Find where the given text appears and provide that cell's center as [X, Y] coordinate. 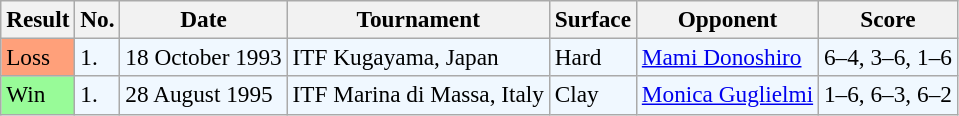
Opponent [727, 19]
6–4, 3–6, 1–6 [888, 57]
28 August 1995 [204, 95]
No. [98, 19]
ITF Marina di Massa, Italy [418, 95]
18 October 1993 [204, 57]
Surface [592, 19]
Score [888, 19]
Monica Guglielmi [727, 95]
ITF Kugayama, Japan [418, 57]
Date [204, 19]
Win [38, 95]
Loss [38, 57]
Mami Donoshiro [727, 57]
Tournament [418, 19]
Clay [592, 95]
1–6, 6–3, 6–2 [888, 95]
Result [38, 19]
Hard [592, 57]
